Find where the given text appears and provide that cell's center as [x, y] coordinate. 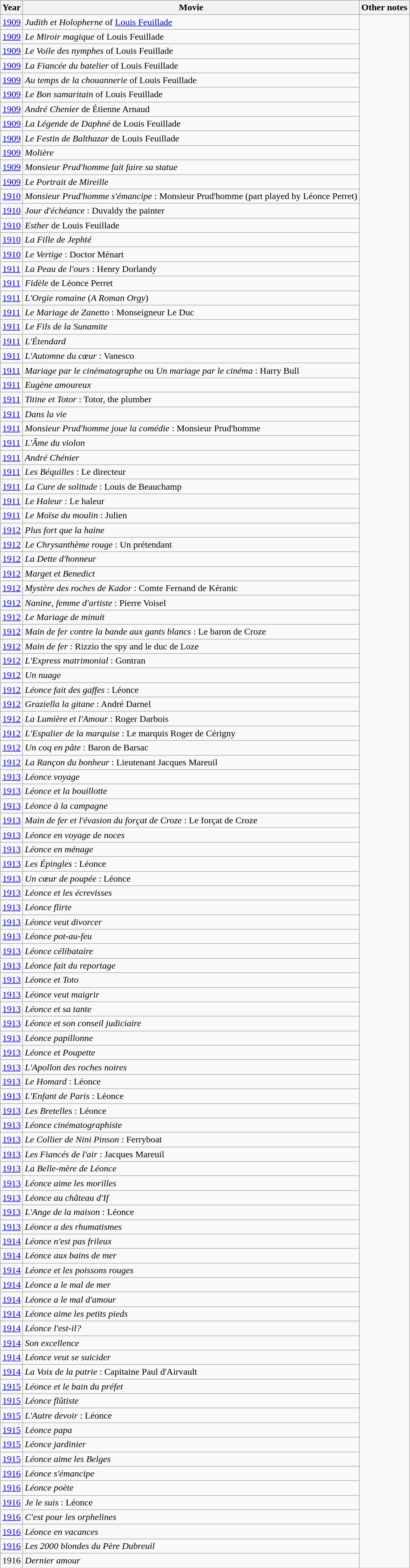
Léonce et Poupette [191, 1052]
Léonce et les écrevisses [191, 893]
Year [11, 8]
Je le suis : Léonce [191, 1502]
Léonce voyage [191, 777]
Les Épingles : Léonce [191, 864]
Léonce veut maigrir [191, 994]
Le Fils de la Sunamite [191, 327]
Léonce a des rhumatismes [191, 1227]
L'Orgie romaine (A Roman Orgy) [191, 298]
Le Collier de Nini Pinson : Ferryboat [191, 1140]
La Belle-mère de Léonce [191, 1169]
Léonce veut se suicider [191, 1358]
Dans la vie [191, 414]
L'Apollon des roches noires [191, 1067]
La Voix de la patrie : Capitaine Paul d'Airvault [191, 1372]
Léonce jardinier [191, 1444]
Le Moïse du moulin : Julien [191, 516]
Eugène amoureux [191, 385]
André Chénier [191, 458]
Léonce et Toto [191, 980]
L'Express matrimonial : Gontran [191, 661]
Mariage par le cinématographe ou Un mariage par le cinéma : Harry Bull [191, 370]
Léonce a le mal d'amour [191, 1299]
Fidèle de Léonce Perret [191, 283]
Léonce fait des gaffes : Léonce [191, 690]
Un cœur de poupée : Léonce [191, 878]
L'Ange de la maison : Léonce [191, 1212]
Au temps de la chouannerie of Louis Feuillade [191, 80]
Other notes [384, 8]
Léonce veut divorcer [191, 922]
Léonce et sa tante [191, 1009]
L'Étendard [191, 341]
Le Mariage de Zanetto : Monseigneur Le Duc [191, 312]
Judith et Holopherne of Louis Feuillade [191, 22]
La Rançon du bonheur : Lieutenant Jacques Mareuil [191, 762]
Dernier amour [191, 1560]
Un nuage [191, 675]
Main de fer : Rizzio the spy and le duc de Loze [191, 646]
Les Bretelles : Léonce [191, 1111]
Mystère des roches de Kador : Comte Fernand de Kéranic [191, 588]
Léonce à la campagne [191, 806]
Monsieur Prud'homme fait faire sa statue [191, 167]
La Fiancée du batelier of Louis Feuillade [191, 66]
Le Chrysanthème rouge : Un prétendant [191, 545]
L'Enfant de Paris : Léonce [191, 1096]
Léonce aux bains de mer [191, 1256]
La Dette d'honneur [191, 559]
André Chenier de Étienne Arnaud [191, 109]
Léonce flûtiste [191, 1401]
La Lumière et l'Amour : Roger Darbois [191, 719]
Titine et Totor : Totor, the plumber [191, 399]
Léonce fait du reportage [191, 966]
Monsieur Prud'homme joue la comédie : Monsieur Prud'homme [191, 429]
C'est pour les orphelines [191, 1517]
Léonce en vacances [191, 1531]
Main de fer et l'évasion du forçat de Croze : Le forçat de Croze [191, 820]
Léonce aime les morilles [191, 1183]
Esther de Louis Feuillade [191, 225]
La Fille de Jephté [191, 240]
Les Fiancés de l'air : Jacques Mareuil [191, 1154]
Main de fer contre la bande aux gants blancs : Le baron de Croze [191, 631]
Jour d'échéance : Duvaldy the painter [191, 211]
Monsieur Prud'homme s'émancipe : Monsieur Prud'homme (part played by Léonce Perret) [191, 196]
Léonce et la bouillotte [191, 791]
L'Autre devoir : Léonce [191, 1415]
Le Bon samaritain of Louis Feuillade [191, 95]
Léonce a le mal de mer [191, 1285]
Le Voile des nymphes of Louis Feuillade [191, 51]
Marget et Benedict [191, 574]
La Légende de Daphné de Louis Feuillade [191, 124]
Léonce en voyage de noces [191, 835]
Le Mariage de minuit [191, 617]
Léonce célibataire [191, 951]
Les 2000 blondes du Père Dubreuil [191, 1546]
Léonce l'est-il? [191, 1328]
Léonce au château d'If [191, 1198]
Léonce et les poissons rouges [191, 1270]
Léonce pot-au-feu [191, 937]
Léonce papa [191, 1430]
Léonce en ménage [191, 849]
Le Vertige : Doctor Ménart [191, 254]
Léonce n'est pas frileux [191, 1241]
Le Portrait de Mireille [191, 182]
L'Âme du violon [191, 443]
Léonce flirte [191, 908]
Un coq en pâte : Baron de Barsac [191, 748]
Léonce cinématographiste [191, 1125]
Léonce poète [191, 1488]
Léonce papillonne [191, 1038]
Le Homard : Léonce [191, 1081]
Graziella la gitane : André Darnel [191, 704]
Nanine, femme d'artiste : Pierre Voisel [191, 602]
Léonce s'émancipe [191, 1473]
Le Festin de Balthazar de Louis Feuillade [191, 138]
Léonce et le bain du préfet [191, 1386]
Movie [191, 8]
Léonce aime les Belges [191, 1459]
Molière [191, 153]
Léonce aime les petits pieds [191, 1314]
L'Espalier de la marquise : Le marquis Roger de Cérigny [191, 733]
Léonce et son conseil judiciaire [191, 1023]
Le Haleur : Le haleur [191, 501]
Plus fort que la haine [191, 530]
Les Béquilles : Le directeur [191, 472]
L'Automne du cœur : Vanesco [191, 356]
Le Miroir magique of Louis Feuillade [191, 37]
La Peau de l'ours : Henry Dorlandy [191, 269]
La Cure de solitude : Louis de Beauchamp [191, 487]
Son excellence [191, 1343]
